From the cell containing the given text, extract its center point as (x, y) coordinate. 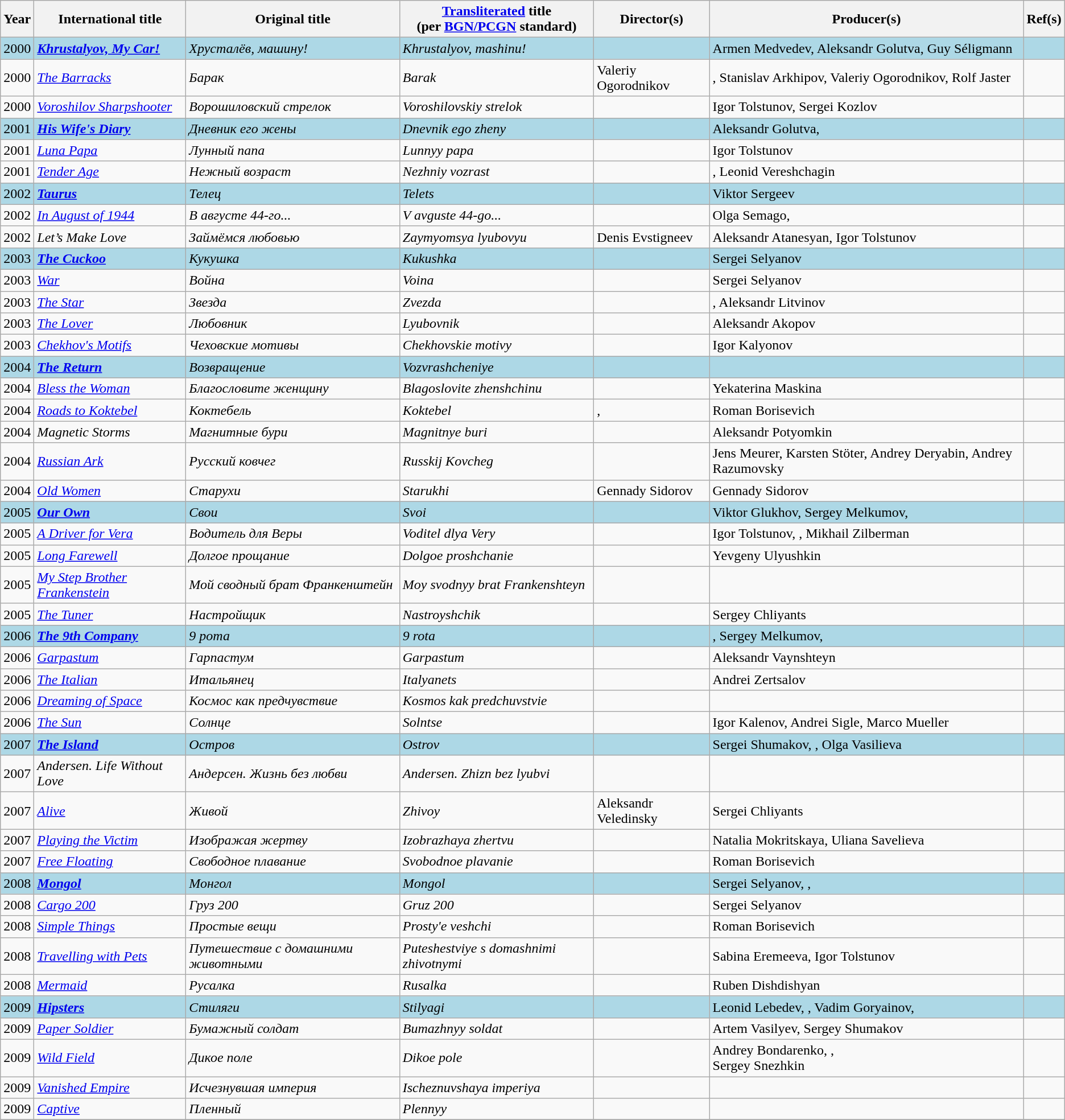
Изображая жертву (292, 840)
Нежный возраст (292, 172)
Vozvrashcheniye (496, 367)
Hipsters (110, 1007)
Sergei Shumakov, , Olga Vasilieva (866, 744)
В августе 44-го... (292, 215)
Андерсен. Жизнь без любви (292, 774)
Simple Things (110, 927)
Кукушка (292, 258)
Aleksandr Veledinsky (652, 810)
Дневник его жены (292, 129)
Jens Meurer, Karsten Stöter, Andrey Deryabin, Andrey Razumovsky (866, 461)
A Driver for Vera (110, 534)
Leonid Lebedev, , Vadim Goryainov, (866, 1007)
Kosmos kak predchuvstvie (496, 701)
Olga Semago, (866, 215)
Стиляги (292, 1007)
Пленный (292, 1109)
Moy svodnyy brat Frankenshteyn (496, 585)
, Stanislav Arkhipov, Valeriy Ogorodnikov, Rolf Jaster (866, 77)
Starukhi (496, 491)
Izobrazhaya zhertvu (496, 840)
Travelling with Pets (110, 956)
Свободное плавание (292, 862)
Let’s Make Love (110, 237)
Paper Soldier (110, 1028)
Andrei Zertsalov (866, 679)
Alive (110, 810)
Valeriy Ogorodnikov (652, 77)
Director(s) (652, 19)
Plennyy (496, 1109)
Звезда (292, 302)
Водитель для Веры (292, 534)
Простые вещи (292, 927)
Sergei Chliyants (866, 810)
Khrustalyov, My Car! (110, 48)
Viktor Glukhov, Sergey Melkumov, (866, 512)
Rusalka (496, 985)
Остров (292, 744)
Gruz 200 (496, 905)
Taurus (110, 193)
The Italian (110, 679)
The Cuckoo (110, 258)
Andersen. Zhizn bez lyubvi (496, 774)
The Lover (110, 324)
Artem Vasilyev, Sergey Shumakov (866, 1028)
Лунный папа (292, 150)
Ostrov (496, 744)
Хрусталёв, машину! (292, 48)
Playing the Victim (110, 840)
Koktebel (496, 410)
Итальянец (292, 679)
The Island (110, 744)
Tender Age (110, 172)
Любовник (292, 324)
My Step Brother Frankenstein (110, 585)
Magnetic Storms (110, 432)
Nezhniy vozrast (496, 172)
Prosty'e veshchi (496, 927)
International title (110, 19)
Producer(s) (866, 19)
Telets (496, 193)
Original title (292, 19)
Барак (292, 77)
Монгол (292, 883)
Russian Ark (110, 461)
Igor Tolstunov (866, 150)
Mermaid (110, 985)
Svobodnoe plavanie (496, 862)
Igor Kalenov, Andrei Sigle, Marco Mueller (866, 723)
9 rota (496, 636)
Khrustalyov, mashinu! (496, 48)
Voroshilovskiy strelok (496, 107)
His Wife's Diary (110, 129)
The Return (110, 367)
Aleksandr Potyomkin (866, 432)
Груз 200 (292, 905)
Year (17, 19)
Barak (496, 77)
Ref(s) (1044, 19)
The Sun (110, 723)
Исчезнувшая империя (292, 1088)
Русский ковчег (292, 461)
Transliterated title(per BGN/PCGN standard) (496, 19)
Солнце (292, 723)
9 рота (292, 636)
Aleksandr Golutva, (866, 129)
, Aleksandr Litvinov (866, 302)
Благословите женщину (292, 389)
Lunnyy papa (496, 150)
Old Women (110, 491)
Dikoe pole (496, 1057)
Solntse (496, 723)
Blagoslovite zhenshchinu (496, 389)
Igor Tolstunov, , Mikhail Zilberman (866, 534)
Zaymyomsya lyubovyu (496, 237)
Roads to Koktebel (110, 410)
Долгое прощание (292, 555)
Sergey Chliyants (866, 614)
Magnitnye buri (496, 432)
Denis Evstigneev (652, 237)
Dolgoe proshchanie (496, 555)
Zvezda (496, 302)
The Star (110, 302)
Ruben Dishdishyan (866, 985)
Chekhovskie motivy (496, 345)
Бумажный солдат (292, 1028)
Война (292, 280)
Natalia Mokritskaya, Uliana Savelieva (866, 840)
Ischeznuvshaya imperiya (496, 1088)
Sergei Selyanov, , (866, 883)
Captive (110, 1109)
Stilyagi (496, 1007)
Старухи (292, 491)
Long Farewell (110, 555)
Igor Tolstunov, Sergei Kozlov (866, 107)
Svoi (496, 512)
Igor Kalyonov (866, 345)
Dreaming of Space (110, 701)
, Leonid Vereshchagin (866, 172)
The Tuner (110, 614)
Viktor Sergeev (866, 193)
Чеховские мотивы (292, 345)
Voroshilov Sharpshooter (110, 107)
Aleksandr Akopov (866, 324)
Гарпастум (292, 657)
Ворошиловский стрелок (292, 107)
, Sergey Melkumov, (866, 636)
Puteshestviye s domashnimi zhivotnymi (496, 956)
Chekhov's Motifs (110, 345)
Русалка (292, 985)
Yekaterina Maskina (866, 389)
, (652, 410)
Wild Field (110, 1057)
Vanished Empire (110, 1088)
Живой (292, 810)
Cargo 200 (110, 905)
Sabina Eremeeva, Igor Tolstunov (866, 956)
Nastroyshchik (496, 614)
Italyanets (496, 679)
Bless the Woman (110, 389)
In August of 1944 (110, 215)
Путешествие с домашними животными (292, 956)
Dnevnik ego zheny (496, 129)
Свои (292, 512)
Мой сводный брат Франкенштейн (292, 585)
Aleksandr Atanesyan, Igor Tolstunov (866, 237)
The Barracks (110, 77)
Andersen. Life Without Love (110, 774)
Armen Medvedev, Aleksandr Golutva, Guy Séligmann (866, 48)
Магнитные бури (292, 432)
The 9th Company (110, 636)
Kukushka (496, 258)
Zhivoy (496, 810)
Luna Papa (110, 150)
Космос как предчувствие (292, 701)
Voditel dlya Very (496, 534)
Lyubovnik (496, 324)
Free Floating (110, 862)
Телец (292, 193)
Настройщик (292, 614)
Andrey Bondarenko, ,Sergey Snezhkin (866, 1057)
Yevgeny Ulyushkin (866, 555)
Дикое поле (292, 1057)
Aleksandr Vaynshteyn (866, 657)
War (110, 280)
Bumazhnyy soldat (496, 1028)
Коктебель (292, 410)
Voina (496, 280)
Russkij Kovcheg (496, 461)
Возвращение (292, 367)
V avguste 44-go... (496, 215)
Our Own (110, 512)
Займёмся любовью (292, 237)
